Return the (X, Y) coordinate for the center point of the cell that contains the specified text.  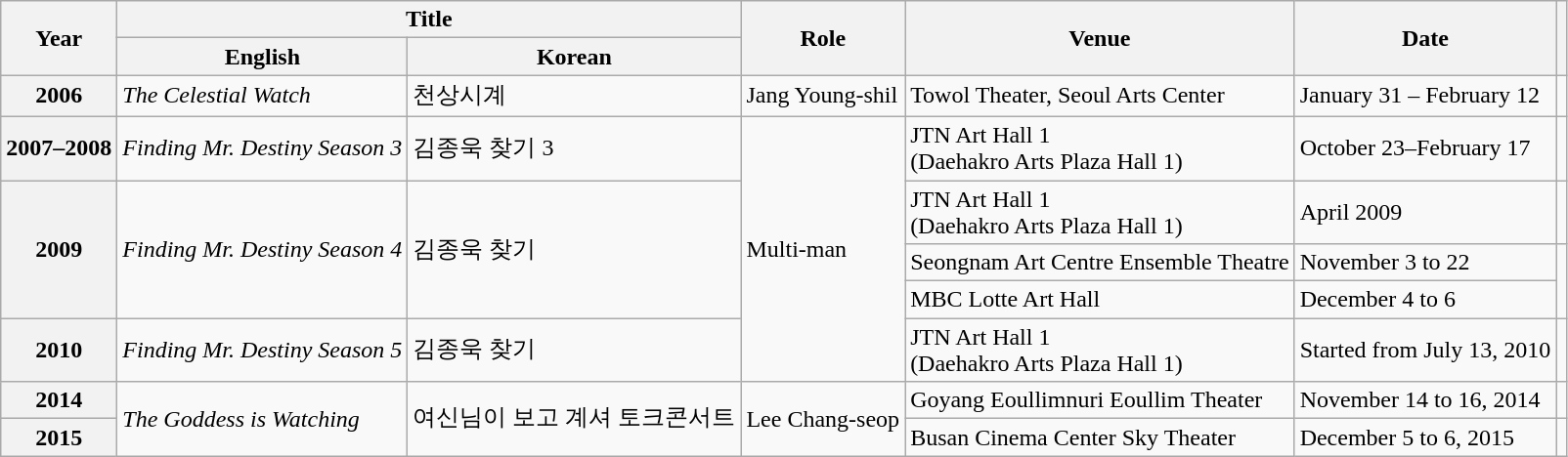
The Goddess is Watching (262, 419)
천상시계 (575, 96)
Multi-man (823, 248)
MBC Lotte Art Hall (1101, 300)
Jang Young-shil (823, 96)
April 2009 (1425, 211)
2006 (59, 96)
December 4 to 6 (1425, 300)
Finding Mr. Destiny Season 4 (262, 248)
2014 (59, 400)
Year (59, 38)
2007–2008 (59, 148)
Towol Theater, Seoul Arts Center (1101, 96)
2009 (59, 248)
Lee Chang-seop (823, 419)
The Celestial Watch (262, 96)
여신님이 보고 계셔 토크콘서트 (575, 419)
Finding Mr. Destiny Season 5 (262, 350)
2010 (59, 350)
October 23–February 17 (1425, 148)
Goyang Eoullimnuri Eoullim Theater (1101, 400)
Korean (575, 57)
November 3 to 22 (1425, 263)
November 14 to 16, 2014 (1425, 400)
Date (1425, 38)
Venue (1101, 38)
Busan Cinema Center Sky Theater (1101, 437)
English (262, 57)
January 31 – February 12 (1425, 96)
김종욱 찾기 3 (575, 148)
Title (429, 20)
2015 (59, 437)
Role (823, 38)
Seongnam Art Centre Ensemble Theatre (1101, 263)
Started from July 13, 2010 (1425, 350)
Finding Mr. Destiny Season 3 (262, 148)
December 5 to 6, 2015 (1425, 437)
